Capture the cell that displays the provided text and extract its (X, Y) central coordinate. 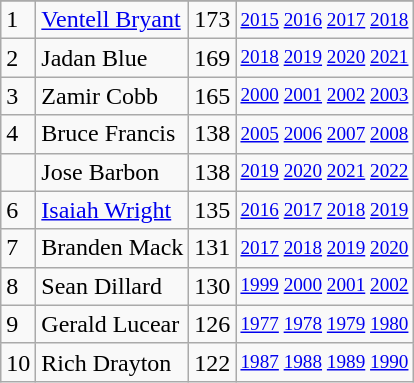
Rich Drayton (112, 362)
2016 2017 2018 2019 (324, 210)
2018 2019 2020 2021 (324, 58)
7 (18, 248)
1999 2000 2001 2002 (324, 286)
2 (18, 58)
Branden Mack (112, 248)
Isaiah Wright (112, 210)
165 (212, 96)
Sean Dillard (112, 286)
Zamir Cobb (112, 96)
Ventell Bryant (112, 20)
3 (18, 96)
2019 2020 2021 2022 (324, 172)
173 (212, 20)
126 (212, 324)
1 (18, 20)
2015 2016 2017 2018 (324, 20)
135 (212, 210)
8 (18, 286)
10 (18, 362)
131 (212, 248)
6 (18, 210)
2000 2001 2002 2003 (324, 96)
130 (212, 286)
Jadan Blue (112, 58)
1987 1988 1989 1990 (324, 362)
2005 2006 2007 2008 (324, 134)
1977 1978 1979 1980 (324, 324)
Gerald Lucear (112, 324)
169 (212, 58)
9 (18, 324)
2017 2018 2019 2020 (324, 248)
122 (212, 362)
4 (18, 134)
Bruce Francis (112, 134)
Jose Barbon (112, 172)
